From the cell containing the given text, extract its center point as (x, y) coordinate. 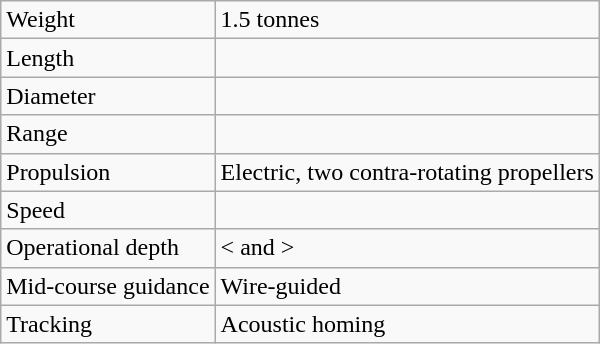
Acoustic homing (407, 324)
Speed (108, 210)
Diameter (108, 96)
Tracking (108, 324)
Length (108, 58)
1.5 tonnes (407, 20)
Wire-guided (407, 286)
Weight (108, 20)
Propulsion (108, 172)
Operational depth (108, 248)
Mid-course guidance (108, 286)
Electric, two contra-rotating propellers (407, 172)
Range (108, 134)
< and > (407, 248)
